Locate the cell with the specified text and output its (x, y) center coordinate. 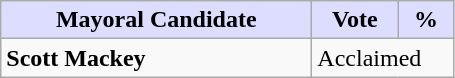
Acclaimed (383, 58)
Scott Mackey (156, 58)
Mayoral Candidate (156, 20)
% (426, 20)
Vote (355, 20)
